Return the (X, Y) coordinate for the center point of the cell that contains the specified text.  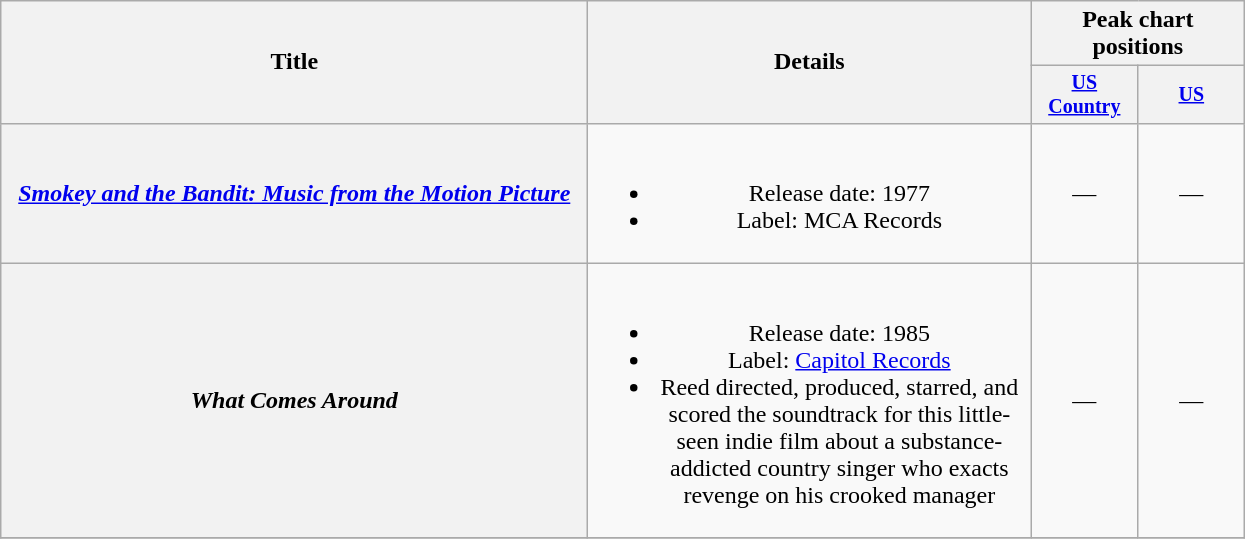
Title (294, 62)
US Country (1084, 94)
Smokey and the Bandit: Music from the Motion Picture (294, 193)
US (1192, 94)
Peak chartpositions (1138, 34)
Release date: 1977Label: MCA Records (810, 193)
What Comes Around (294, 400)
Details (810, 62)
